Return (X, Y) of the center of cell containing provided text 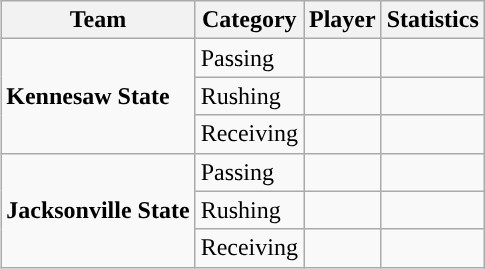
Player (343, 20)
Jacksonville State (98, 210)
Category (249, 20)
Team (98, 20)
Kennesaw State (98, 96)
Statistics (432, 20)
